Extract the (X, Y) coordinate from the center of the cell holding the provided text.  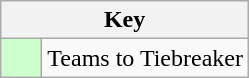
Key (125, 20)
Teams to Tiebreaker (146, 58)
